Find where the given text appears and provide that cell's center as [x, y] coordinate. 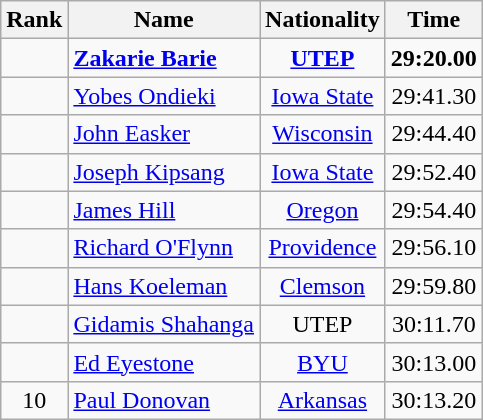
Gidamis Shahanga [164, 324]
29:44.40 [434, 134]
30:13.00 [434, 362]
10 [34, 400]
30:13.20 [434, 400]
29:41.30 [434, 96]
Rank [34, 20]
Yobes Ondieki [164, 96]
Providence [323, 248]
Nationality [323, 20]
Wisconsin [323, 134]
James Hill [164, 210]
30:11.70 [434, 324]
John Easker [164, 134]
29:59.80 [434, 286]
Ed Eyestone [164, 362]
BYU [323, 362]
Time [434, 20]
29:20.00 [434, 58]
Joseph Kipsang [164, 172]
29:54.40 [434, 210]
Name [164, 20]
29:56.10 [434, 248]
Arkansas [323, 400]
Richard O'Flynn [164, 248]
Oregon [323, 210]
Zakarie Barie [164, 58]
29:52.40 [434, 172]
Paul Donovan [164, 400]
Clemson [323, 286]
Hans Koeleman [164, 286]
